From the cell containing the given text, extract its center point as [x, y] coordinate. 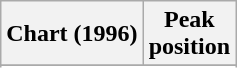
Peakposition [189, 34]
Chart (1996) [72, 34]
